Locate the cell with the specified text and output its [X, Y] center coordinate. 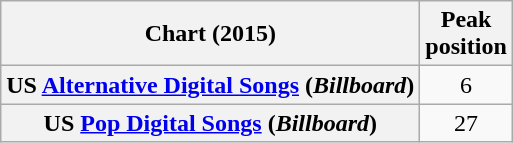
27 [466, 123]
Chart (2015) [210, 34]
US Alternative Digital Songs (Billboard) [210, 85]
Peakposition [466, 34]
US Pop Digital Songs (Billboard) [210, 123]
6 [466, 85]
